Capture the cell that displays the provided text and extract its [x, y] central coordinate. 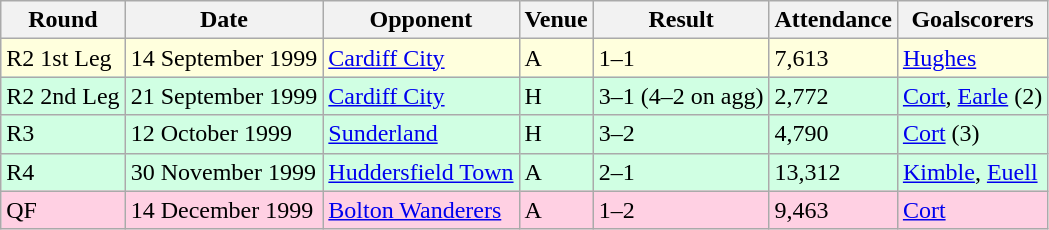
Date [224, 20]
Kimble, Euell [972, 172]
R3 [63, 134]
Bolton Wanderers [421, 210]
4,790 [833, 134]
Cort, Earle (2) [972, 96]
2–1 [681, 172]
R2 1st Leg [63, 58]
2,772 [833, 96]
1–1 [681, 58]
1–2 [681, 210]
Huddersfield Town [421, 172]
Cort (3) [972, 134]
13,312 [833, 172]
Sunderland [421, 134]
21 September 1999 [224, 96]
7,613 [833, 58]
Opponent [421, 20]
QF [63, 210]
14 September 1999 [224, 58]
14 December 1999 [224, 210]
R4 [63, 172]
Hughes [972, 58]
Goalscorers [972, 20]
Attendance [833, 20]
3–1 (4–2 on agg) [681, 96]
Venue [556, 20]
Result [681, 20]
Cort [972, 210]
30 November 1999 [224, 172]
Round [63, 20]
12 October 1999 [224, 134]
3–2 [681, 134]
R2 2nd Leg [63, 96]
9,463 [833, 210]
